Output the [x, y] coordinate of the center of the cell containing the given text.  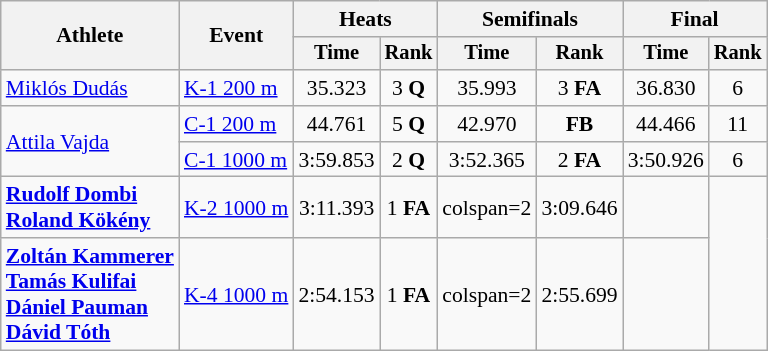
C-1 200 m [236, 124]
Final [695, 19]
K-4 1000 m [236, 294]
42.970 [486, 124]
35.993 [486, 88]
2:54.153 [336, 294]
36.830 [666, 88]
44.761 [336, 124]
3 Q [409, 88]
Athlete [90, 36]
2 FA [579, 160]
35.323 [336, 88]
Miklós Dudás [90, 88]
K-2 1000 m [236, 208]
3:52.365 [486, 160]
Attila Vajda [90, 142]
2 Q [409, 160]
44.466 [666, 124]
3:11.393 [336, 208]
Rudolf DombiRoland Kökény [90, 208]
3 FA [579, 88]
FB [579, 124]
2:55.699 [579, 294]
K-1 200 m [236, 88]
Event [236, 36]
3:59.853 [336, 160]
Heats [365, 19]
5 Q [409, 124]
C-1 1000 m [236, 160]
3:50.926 [666, 160]
Semifinals [530, 19]
11 [738, 124]
Zoltán KammererTamás KulifaiDániel PaumanDávid Tóth [90, 294]
3:09.646 [579, 208]
